Return the (x, y) coordinate for the center point of the cell that contains the specified text.  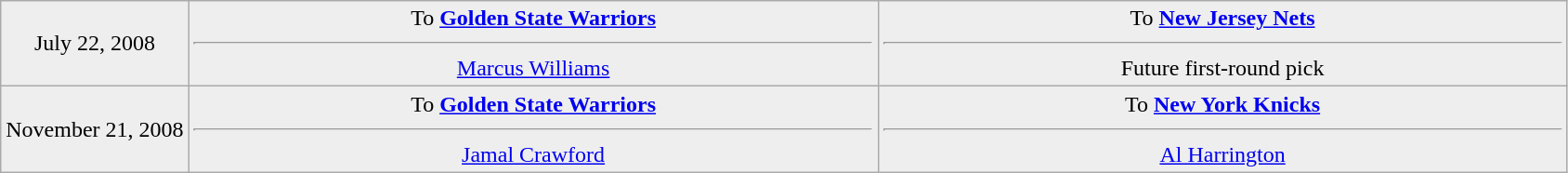
To New York KnicksAl Harrington (1222, 129)
July 22, 2008 (95, 44)
To Golden State WarriorsJamal Crawford (533, 129)
November 21, 2008 (95, 129)
To New Jersey NetsFuture first-round pick (1222, 44)
To Golden State WarriorsMarcus Williams (533, 44)
